Locate the cell with the specified text and output its [X, Y] center coordinate. 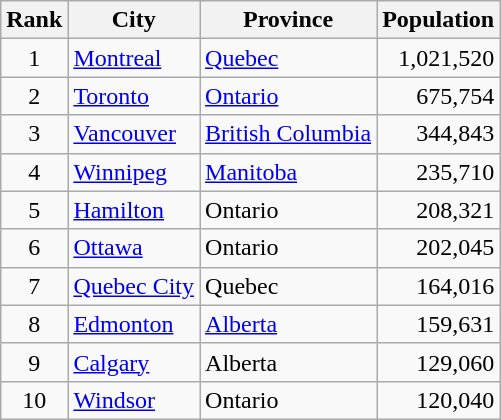
Province [288, 20]
6 [34, 248]
4 [34, 172]
British Columbia [288, 134]
675,754 [438, 96]
9 [34, 362]
202,045 [438, 248]
120,040 [438, 400]
Hamilton [134, 210]
5 [34, 210]
1 [34, 58]
City [134, 20]
Quebec City [134, 286]
Manitoba [288, 172]
Montreal [134, 58]
Ottawa [134, 248]
164,016 [438, 286]
Population [438, 20]
129,060 [438, 362]
Toronto [134, 96]
2 [34, 96]
208,321 [438, 210]
10 [34, 400]
344,843 [438, 134]
8 [34, 324]
159,631 [438, 324]
Rank [34, 20]
Windsor [134, 400]
Calgary [134, 362]
Edmonton [134, 324]
Winnipeg [134, 172]
235,710 [438, 172]
1,021,520 [438, 58]
Vancouver [134, 134]
7 [34, 286]
3 [34, 134]
